Return [x, y] of the center of cell containing provided text 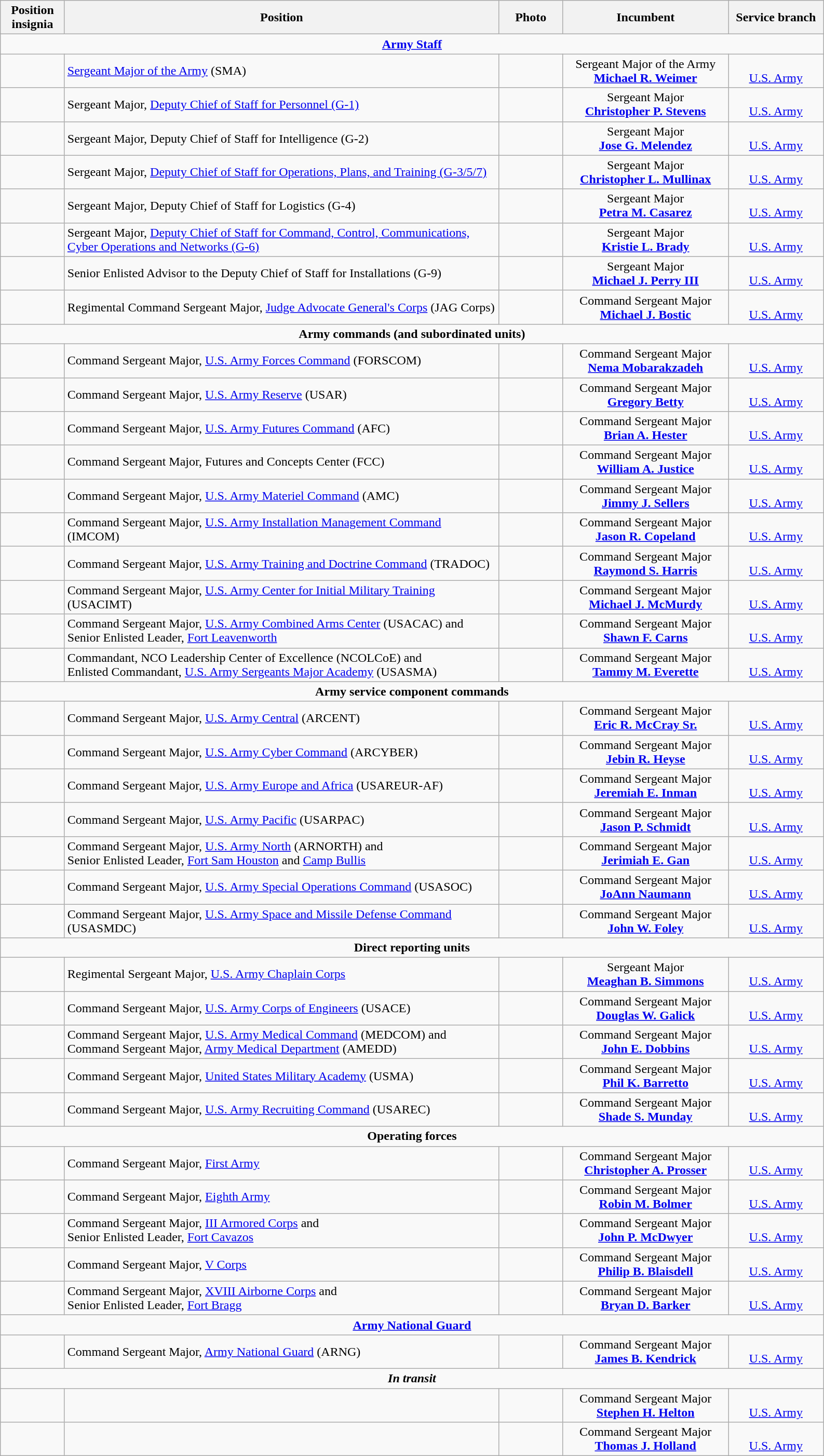
Sergeant Major, Deputy Chief of Staff for Operations, Plans, and Training (G-3/5/7) [281, 172]
Command Sergeant Major, First Army [281, 1163]
Command Sergeant Major, U.S. Army Center for Initial Military Training (USACIMT) [281, 597]
Command Sergeant Major, U.S. Army Reserve (USAR) [281, 394]
Senior Enlisted Advisor to the Deputy Chief of Staff for Installations (G-9) [281, 273]
Sergeant MajorChristopher L. Mullinax [646, 172]
Direct reporting units [412, 948]
Command Sergeant Major, U.S. Army Forces Command (FORSCOM) [281, 360]
Command Sergeant Major, V Corps [281, 1264]
Command Sergeant Major, U.S. Army Central (ARCENT) [281, 718]
Command Sergeant Major, U.S. Army Recruiting Command (USAREC) [281, 1110]
Command Sergeant Major, U.S. Army Futures Command (AFC) [281, 429]
Command Sergeant Major, Futures and Concepts Center (FCC) [281, 462]
Command Sergeant MajorJoAnn Naumann [646, 887]
Operating forces [412, 1136]
Command Sergeant MajorPhilip B. Blaisdell [646, 1264]
Command Sergeant MajorShawn F. Carns [646, 631]
Command Sergeant Major, U.S. Army Corps of Engineers (USACE) [281, 1008]
Army service component commands [412, 691]
Command Sergeant MajorJohn E. Dobbins [646, 1042]
Photo [531, 18]
Commandant, NCO Leadership Center of Excellence (NCOLCoE) andEnlisted Commandant, U.S. Army Sergeants Major Academy (USASMA) [281, 664]
Command Sergeant Major, U.S. Army Medical Command (MEDCOM) andCommand Sergeant Major, Army Medical Department (AMEDD) [281, 1042]
Command Sergeant MajorEric R. McCray Sr. [646, 718]
Command Sergeant MajorThomas J. Holland [646, 1439]
Sergeant MajorKristie L. Brady [646, 240]
Sergeant MajorJose G. Melendez [646, 138]
Command Sergeant MajorStephen H. Helton [646, 1405]
Service branch [776, 18]
Command Sergeant MajorWilliam A. Justice [646, 462]
Command Sergeant Major, U.S. Army Combined Arms Center (USACAC) andSenior Enlisted Leader, Fort Leavenworth [281, 631]
Command Sergeant Major, U.S. Army Pacific (USARPAC) [281, 819]
Command Sergeant MajorJames B. Kendrick [646, 1352]
Command Sergeant Major, U.S. Army Training and Doctrine Command (TRADOC) [281, 564]
Command Sergeant MajorJason P. Schmidt [646, 819]
Command Sergeant MajorRaymond S. Harris [646, 564]
Command Sergeant Major, XVIII Airborne Corps andSenior Enlisted Leader, Fort Bragg [281, 1298]
Command Sergeant MajorJason R. Copeland [646, 529]
Sergeant Major, Deputy Chief of Staff for Personnel (G-1) [281, 105]
Command Sergeant MajorBryan D. Barker [646, 1298]
Sergeant MajorMichael J. Perry III [646, 273]
Command Sergeant MajorShade S. Munday [646, 1110]
Sergeant MajorChristopher P. Stevens [646, 105]
Command Sergeant Major, U.S. Army Cyber Command (ARCYBER) [281, 752]
Command Sergeant MajorJimmy J. Sellers [646, 496]
Command Sergeant Major, U.S. Army Materiel Command (AMC) [281, 496]
Command Sergeant MajorJerimiah E. Gan [646, 853]
Command Sergeant Major, U.S. Army Installation Management Command (IMCOM) [281, 529]
Command Sergeant Major, Army National Guard (ARNG) [281, 1352]
Command Sergeant Major, U.S. Army Europe and Africa (USAREUR-AF) [281, 786]
Command Sergeant Major, Eighth Army [281, 1197]
Command Sergeant MajorJeremiah E. Inman [646, 786]
Army Staff [412, 44]
Command Sergeant MajorRobin M. Bolmer [646, 1197]
Sergeant Major, Deputy Chief of Staff for Intelligence (G-2) [281, 138]
Command Sergeant Major, U.S. Army Space and Missile Defense Command (USASMDC) [281, 921]
Command Sergeant MajorJohn P. McDwyer [646, 1230]
Army commands (and subordinated units) [412, 334]
Sergeant Major, Deputy Chief of Staff for Command, Control, Communications, Cyber Operations and Networks (G-6) [281, 240]
Position insignia [33, 18]
Position [281, 18]
Command Sergeant MajorJohn W. Foley [646, 921]
In transit [412, 1378]
Incumbent [646, 18]
Command Sergeant MajorBrian A. Hester [646, 429]
Command Sergeant MajorDouglas W. Galick [646, 1008]
Regimental Sergeant Major, U.S. Army Chaplain Corps [281, 975]
Command Sergeant MajorJebin R. Heyse [646, 752]
Command Sergeant MajorChristopher A. Prosser [646, 1163]
Sergeant MajorPetra M. Casarez [646, 206]
Command Sergeant MajorNema Mobarakzadeh [646, 360]
Command Sergeant MajorMichael J. Bostic [646, 307]
Command Sergeant Major, III Armored Corps andSenior Enlisted Leader, Fort Cavazos [281, 1230]
Command Sergeant Major, United States Military Academy (USMA) [281, 1076]
Sergeant Major of the Army (SMA) [281, 71]
Sergeant Major of the ArmyMichael R. Weimer [646, 71]
Regimental Command Sergeant Major, Judge Advocate General's Corps (JAG Corps) [281, 307]
Command Sergeant Major, U.S. Army North (ARNORTH) andSenior Enlisted Leader, Fort Sam Houston and Camp Bullis [281, 853]
Command Sergeant MajorGregory Betty [646, 394]
Command Sergeant Major, U.S. Army Special Operations Command (USASOC) [281, 887]
Army National Guard [412, 1325]
Command Sergeant MajorPhil K. Barretto [646, 1076]
Command Sergeant MajorMichael J. McMurdy [646, 597]
Sergeant Major, Deputy Chief of Staff for Logistics (G-4) [281, 206]
Sergeant MajorMeaghan B. Simmons [646, 975]
Command Sergeant MajorTammy M. Everette [646, 664]
